Provide the [X, Y] coordinate of the cell's center where the given text is located.  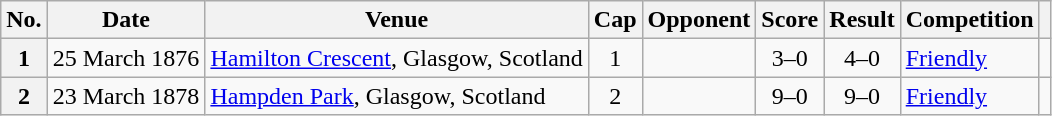
3–0 [790, 58]
23 March 1878 [126, 96]
No. [24, 20]
Opponent [699, 20]
4–0 [862, 58]
25 March 1876 [126, 58]
Hamilton Crescent, Glasgow, Scotland [396, 58]
Venue [396, 20]
Date [126, 20]
Cap [615, 20]
Competition [970, 20]
Hampden Park, Glasgow, Scotland [396, 96]
Result [862, 20]
Score [790, 20]
